For the text-containing cell, return its midpoint in [X, Y] coordinate format. 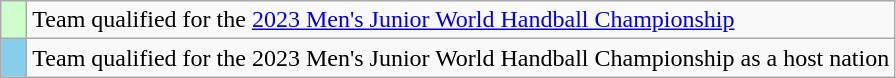
Team qualified for the 2023 Men's Junior World Handball Championship as a host nation [461, 58]
Team qualified for the 2023 Men's Junior World Handball Championship [461, 20]
